Return (x, y) of the center of cell containing provided text 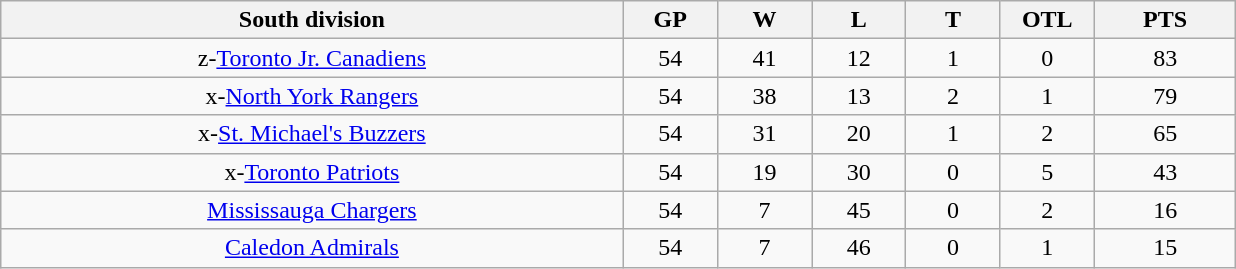
GP (670, 20)
20 (859, 134)
L (859, 20)
x-North York Rangers (312, 96)
16 (1165, 210)
PTS (1165, 20)
z-Toronto Jr. Canadiens (312, 58)
45 (859, 210)
Caledon Admirals (312, 248)
79 (1165, 96)
41 (764, 58)
31 (764, 134)
Mississauga Chargers (312, 210)
19 (764, 172)
38 (764, 96)
12 (859, 58)
46 (859, 248)
W (764, 20)
43 (1165, 172)
x-Toronto Patriots (312, 172)
30 (859, 172)
13 (859, 96)
83 (1165, 58)
T (953, 20)
South division (312, 20)
x-St. Michael's Buzzers (312, 134)
OTL (1047, 20)
15 (1165, 248)
65 (1165, 134)
5 (1047, 172)
